Extract the [x, y] coordinate from the center of the cell holding the provided text.  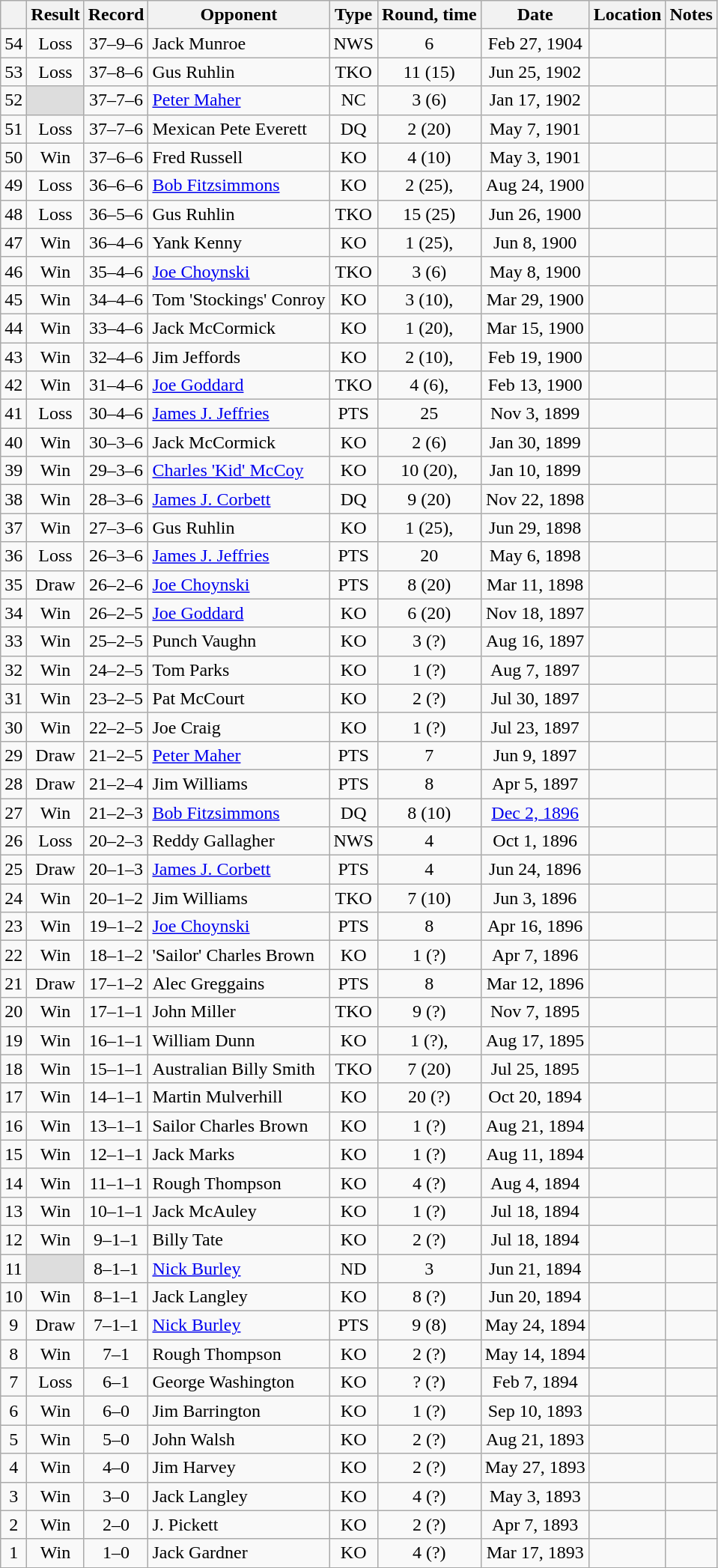
15 [13, 1154]
1 (20), [429, 328]
12–1–1 [116, 1154]
Feb 7, 1894 [535, 1382]
9 (20) [429, 499]
48 [13, 214]
16–1–1 [116, 1040]
36 [13, 556]
37–8–6 [116, 72]
NC [353, 100]
26–2–6 [116, 585]
Tom 'Stockings' Conroy [239, 299]
Jack Gardner [239, 1553]
36–4–6 [116, 242]
20–1–3 [116, 870]
Jun 21, 1894 [535, 1269]
May 8, 1900 [535, 271]
Martin Mulverhill [239, 1097]
4 (10) [429, 157]
28–3–6 [116, 499]
33–4–6 [116, 328]
37 [13, 528]
22 [13, 955]
5 [13, 1439]
27 [13, 812]
Round, time [429, 15]
6 (20) [429, 613]
40 [13, 442]
47 [13, 242]
43 [13, 357]
Jack Munroe [239, 43]
Jim Barrington [239, 1411]
21–2–4 [116, 784]
33 [13, 641]
8 (10) [429, 812]
6–1 [116, 1382]
17 [13, 1097]
Jun 24, 1896 [535, 870]
Opponent [239, 15]
16 [13, 1126]
ND [353, 1269]
Date [535, 15]
William Dunn [239, 1040]
29–3–6 [116, 471]
May 24, 1894 [535, 1326]
17–1–1 [116, 1012]
Type [353, 15]
53 [13, 72]
Jim Harvey [239, 1468]
Oct 1, 1896 [535, 841]
John Walsh [239, 1439]
Record [116, 15]
Aug 7, 1897 [535, 670]
2 (6) [429, 442]
19–1–2 [116, 927]
Notes [691, 15]
Fred Russell [239, 157]
7 (10) [429, 898]
Jun 25, 1902 [535, 72]
Mar 12, 1896 [535, 983]
9 [13, 1326]
Location [627, 15]
36–5–6 [116, 214]
14–1–1 [116, 1097]
Jun 29, 1898 [535, 528]
35–4–6 [116, 271]
Jan 10, 1899 [535, 471]
Jan 30, 1899 [535, 442]
Mar 15, 1900 [535, 328]
20–2–3 [116, 841]
4 (6), [429, 385]
Feb 27, 1904 [535, 43]
Pat McCourt [239, 698]
21 [13, 983]
Nov 22, 1898 [535, 499]
39 [13, 471]
35 [13, 585]
Jun 20, 1894 [535, 1297]
2 (20) [429, 129]
Jun 3, 1896 [535, 898]
37–9–6 [116, 43]
51 [13, 129]
Punch Vaughn [239, 641]
34 [13, 613]
6–0 [116, 1411]
20 (?) [429, 1097]
? (?) [429, 1382]
Mar 29, 1900 [535, 299]
May 14, 1894 [535, 1354]
38 [13, 499]
23 [13, 927]
18–1–2 [116, 955]
19 [13, 1040]
Apr 7, 1896 [535, 955]
3 (?) [429, 641]
7–1 [116, 1354]
Australian Billy Smith [239, 1069]
Feb 19, 1900 [535, 357]
Charles 'Kid' McCoy [239, 471]
27–3–6 [116, 528]
Result [55, 15]
1 [13, 1553]
11–1–1 [116, 1183]
Aug 21, 1894 [535, 1126]
George Washington [239, 1382]
13–1–1 [116, 1126]
May 6, 1898 [535, 556]
20–1–2 [116, 898]
26 [13, 841]
Aug 24, 1900 [535, 186]
2–0 [116, 1525]
Aug 11, 1894 [535, 1154]
Jim Jeffords [239, 357]
34–4–6 [116, 299]
10 [13, 1297]
32–4–6 [116, 357]
21–2–5 [116, 755]
11 [13, 1269]
9 (8) [429, 1326]
Reddy Gallagher [239, 841]
12 [13, 1239]
Jul 23, 1897 [535, 727]
Jul 25, 1895 [535, 1069]
10–1–1 [116, 1211]
Apr 5, 1897 [535, 784]
Mar 17, 1893 [535, 1553]
2 (10), [429, 357]
May 3, 1901 [535, 157]
3–0 [116, 1496]
17–1–2 [116, 983]
Jack Marks [239, 1154]
2 [13, 1525]
2 (25), [429, 186]
8 (20) [429, 585]
3 (10), [429, 299]
36–6–6 [116, 186]
Sep 10, 1893 [535, 1411]
30–3–6 [116, 442]
8 (?) [429, 1297]
10 (20), [429, 471]
Nov 3, 1899 [535, 414]
49 [13, 186]
30 [13, 727]
Jack McAuley [239, 1211]
31 [13, 698]
11 (15) [429, 72]
5–0 [116, 1439]
7–1–1 [116, 1326]
Alec Greggains [239, 983]
Aug 4, 1894 [535, 1183]
Mar 11, 1898 [535, 585]
24–2–5 [116, 670]
23–2–5 [116, 698]
May 7, 1901 [535, 129]
Jan 17, 1902 [535, 100]
15–1–1 [116, 1069]
Oct 20, 1894 [535, 1097]
John Miller [239, 1012]
9 (?) [429, 1012]
Aug 16, 1897 [535, 641]
7 (20) [429, 1069]
Nov 18, 1897 [535, 613]
Joe Craig [239, 727]
52 [13, 100]
50 [13, 157]
44 [13, 328]
Dec 2, 1896 [535, 812]
31–4–6 [116, 385]
45 [13, 299]
26–2–5 [116, 613]
22–2–5 [116, 727]
15 (25) [429, 214]
26–3–6 [116, 556]
Apr 7, 1893 [535, 1525]
9–1–1 [116, 1239]
14 [13, 1183]
Jun 8, 1900 [535, 242]
Jun 9, 1897 [535, 755]
37–6–6 [116, 157]
Apr 16, 1896 [535, 927]
13 [13, 1211]
21–2–3 [116, 812]
Tom Parks [239, 670]
25–2–5 [116, 641]
Mexican Pete Everett [239, 129]
54 [13, 43]
Sailor Charles Brown [239, 1126]
Nov 7, 1895 [535, 1012]
4–0 [116, 1468]
42 [13, 385]
1 (?), [429, 1040]
24 [13, 898]
May 27, 1893 [535, 1468]
18 [13, 1069]
Feb 13, 1900 [535, 385]
28 [13, 784]
Aug 21, 1893 [535, 1439]
46 [13, 271]
May 3, 1893 [535, 1496]
Yank Kenny [239, 242]
41 [13, 414]
Aug 17, 1895 [535, 1040]
1–0 [116, 1553]
32 [13, 670]
Jul 30, 1897 [535, 698]
'Sailor' Charles Brown [239, 955]
29 [13, 755]
Jun 26, 1900 [535, 214]
J. Pickett [239, 1525]
Billy Tate [239, 1239]
30–4–6 [116, 414]
